For the text-containing cell, return its midpoint in (X, Y) coordinate format. 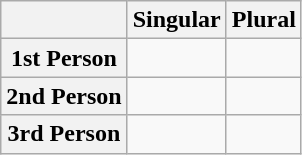
Plural (264, 20)
Singular (176, 20)
3rd Person (64, 134)
2nd Person (64, 96)
1st Person (64, 58)
